Locate the cell with the specified text and output its (x, y) center coordinate. 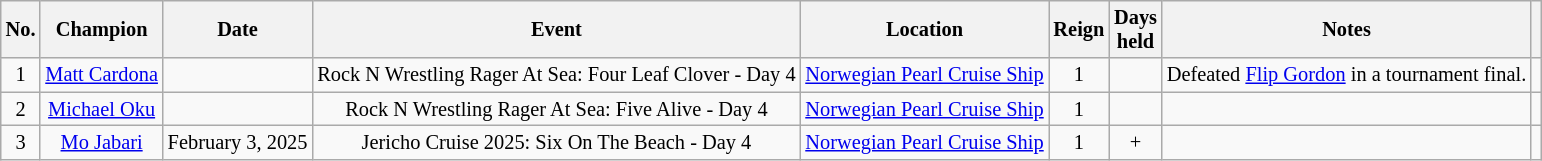
Mo Jabari (101, 142)
Champion (101, 29)
Daysheld (1136, 29)
Rock N Wrestling Rager At Sea: Four Leaf Clover - Day 4 (556, 75)
Notes (1346, 29)
Location (924, 29)
Defeated Flip Gordon in a tournament final. (1346, 75)
3 (21, 142)
Jericho Cruise 2025: Six On The Beach - Day 4 (556, 142)
Matt Cardona (101, 75)
No. (21, 29)
Date (238, 29)
Michael Oku (101, 109)
Reign (1080, 29)
2 (21, 109)
+ (1136, 142)
February 3, 2025 (238, 142)
Rock N Wrestling Rager At Sea: Five Alive - Day 4 (556, 109)
Event (556, 29)
